Scan for the cell matching the given text and deliver its (x, y) coordinate at center. 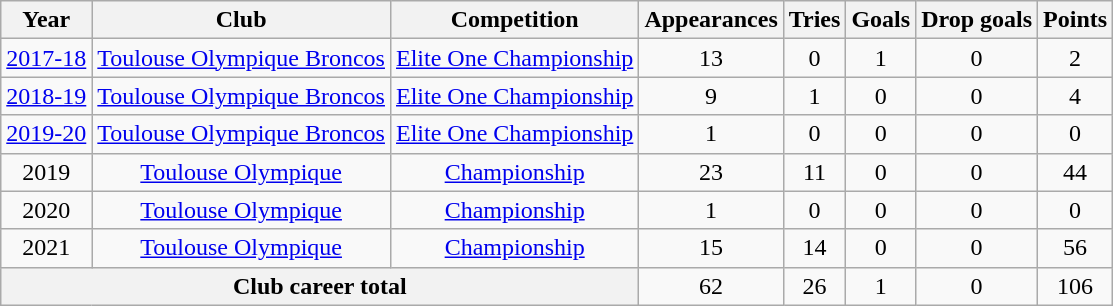
9 (711, 96)
2017-18 (46, 58)
Tries (814, 20)
Points (1076, 20)
62 (711, 286)
26 (814, 286)
2 (1076, 58)
Club (242, 20)
56 (1076, 248)
2018-19 (46, 96)
15 (711, 248)
Club career total (320, 286)
Appearances (711, 20)
4 (1076, 96)
11 (814, 172)
23 (711, 172)
44 (1076, 172)
2020 (46, 210)
Goals (881, 20)
Drop goals (977, 20)
2019-20 (46, 134)
2019 (46, 172)
Competition (514, 20)
13 (711, 58)
14 (814, 248)
2021 (46, 248)
106 (1076, 286)
Year (46, 20)
